Determine the (X, Y) coordinate at the center of the cell enclosing the given text.  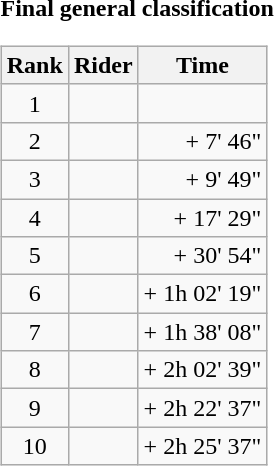
2 (34, 141)
+ 2h 22' 37" (202, 408)
9 (34, 408)
+ 1h 38' 08" (202, 332)
10 (34, 446)
7 (34, 332)
+ 7' 46" (202, 141)
+ 2h 25' 37" (202, 446)
1 (34, 103)
Rider (103, 65)
+ 2h 02' 39" (202, 370)
+ 17' 29" (202, 217)
6 (34, 294)
8 (34, 370)
+ 30' 54" (202, 256)
+ 1h 02' 19" (202, 294)
3 (34, 179)
5 (34, 256)
+ 9' 49" (202, 179)
Rank (34, 65)
4 (34, 217)
Time (202, 65)
